Find where the given text appears and provide that cell's center as [X, Y] coordinate. 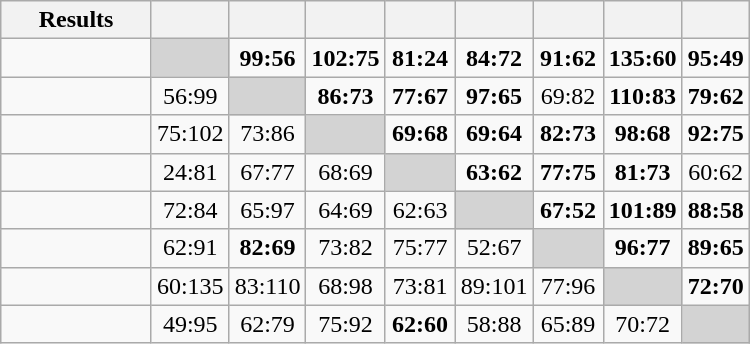
81:73 [642, 172]
Results [76, 20]
73:86 [268, 134]
86:73 [346, 96]
60:135 [190, 286]
92:75 [716, 134]
62:79 [268, 324]
68:69 [346, 172]
96:77 [642, 248]
79:62 [716, 96]
73:81 [420, 286]
101:89 [642, 210]
67:77 [268, 172]
62:91 [190, 248]
56:99 [190, 96]
89:101 [494, 286]
58:88 [494, 324]
82:69 [268, 248]
77:96 [568, 286]
75:77 [420, 248]
64:69 [346, 210]
49:95 [190, 324]
24:81 [190, 172]
65:89 [568, 324]
77:75 [568, 172]
60:62 [716, 172]
67:52 [568, 210]
75:102 [190, 134]
75:92 [346, 324]
82:73 [568, 134]
88:58 [716, 210]
70:72 [642, 324]
83:110 [268, 286]
73:82 [346, 248]
68:98 [346, 286]
89:65 [716, 248]
72:70 [716, 286]
62:63 [420, 210]
97:65 [494, 96]
77:67 [420, 96]
69:68 [420, 134]
102:75 [346, 58]
52:67 [494, 248]
110:83 [642, 96]
99:56 [268, 58]
69:64 [494, 134]
84:72 [494, 58]
95:49 [716, 58]
65:97 [268, 210]
135:60 [642, 58]
81:24 [420, 58]
91:62 [568, 58]
63:62 [494, 172]
72:84 [190, 210]
69:82 [568, 96]
62:60 [420, 324]
98:68 [642, 134]
